Identify which cell holds the provided text, then report its [X, Y] central coordinate. 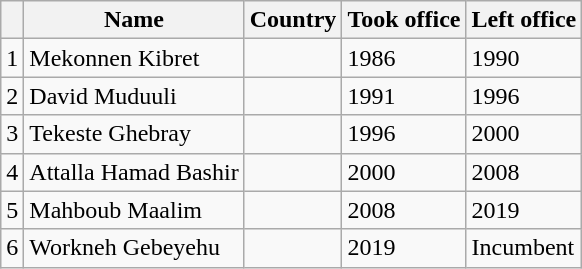
Took office [404, 20]
Tekeste Ghebray [134, 134]
1991 [404, 96]
Incumbent [524, 248]
1990 [524, 58]
Country [293, 20]
Mekonnen Kibret [134, 58]
Workneh Gebeyehu [134, 248]
2 [12, 96]
5 [12, 210]
1 [12, 58]
David Muduuli [134, 96]
Left office [524, 20]
Name [134, 20]
4 [12, 172]
1986 [404, 58]
6 [12, 248]
Mahboub Maalim [134, 210]
3 [12, 134]
Attalla Hamad Bashir [134, 172]
